Return the (x, y) coordinate for the center point of the cell that contains the specified text.  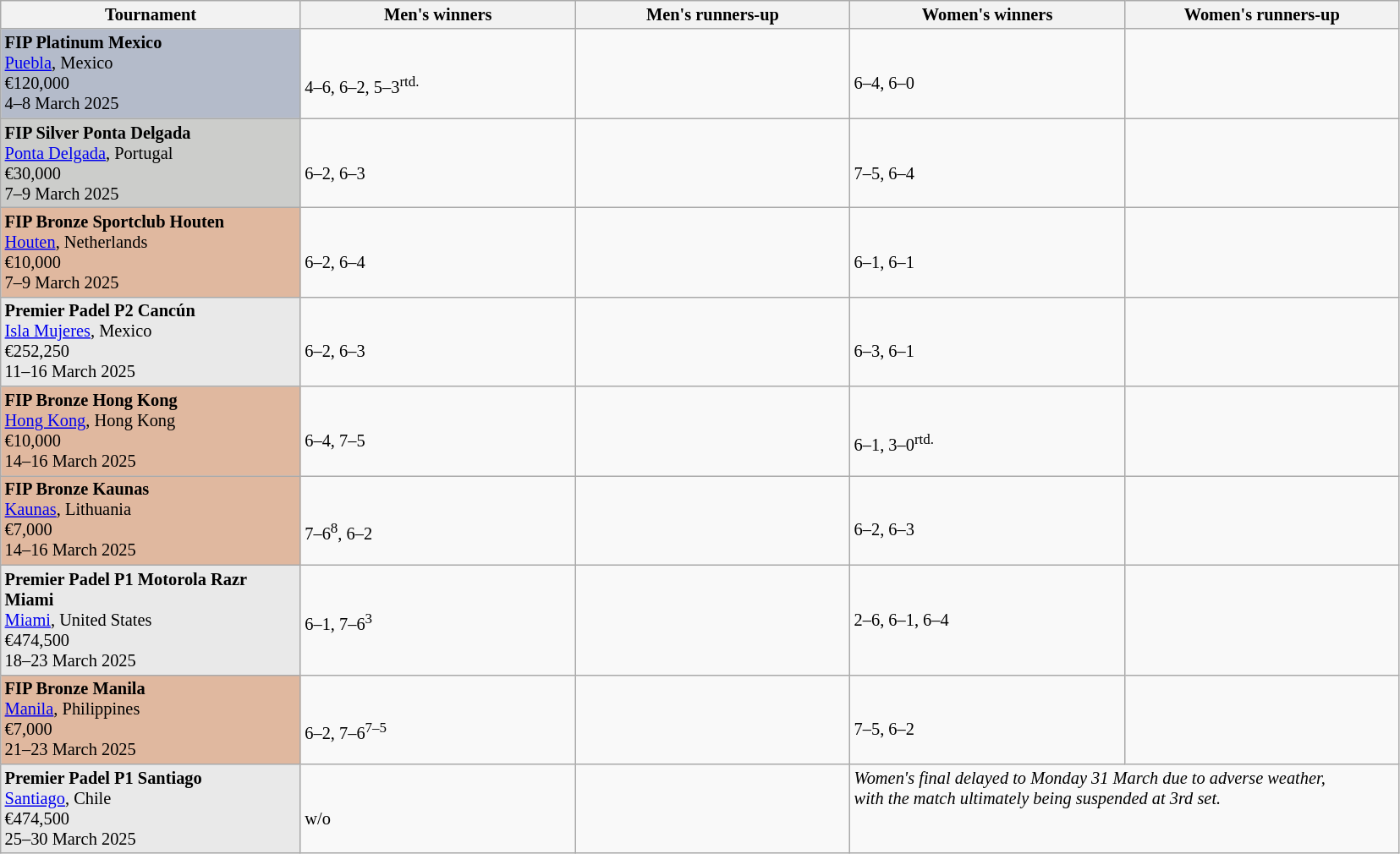
Women's winners (988, 14)
Premier Padel P1 SantiagoSantiago, Chile€474,50025–30 March 2025 (151, 808)
FIP Bronze ManilaManila, Philippines€7,00021–23 March 2025 (151, 720)
4–6, 6–2, 5–3rtd. (438, 74)
7–68, 6–2 (438, 520)
Men's winners (438, 14)
6–1, 6–1 (988, 252)
Premier Padel P2 CancúnIsla Mujeres, Mexico€252,25011–16 March 2025 (151, 342)
FIP Silver Ponta DelgadaPonta Delgada, Portugal€30,0007–9 March 2025 (151, 163)
7–5, 6–4 (988, 163)
6–2, 6–4 (438, 252)
Women's final delayed to Monday 31 March due to adverse weather,with the match ultimately being suspended at 3rd set. (1125, 808)
Men's runners-up (712, 14)
Premier Padel P1 Motorola Razr MiamiMiami, United States€474,50018–23 March 2025 (151, 620)
FIP Bronze Hong KongHong Kong, Hong Kong€10,00014–16 March 2025 (151, 431)
6–1, 3–0rtd. (988, 431)
6–2, 7–67–5 (438, 720)
FIP Platinum MexicoPuebla, Mexico€120,0004–8 March 2025 (151, 74)
2–6, 6–1, 6–4 (988, 620)
6–4, 7–5 (438, 431)
6–1, 7–63 (438, 620)
6–4, 6–0 (988, 74)
7–5, 6–2 (988, 720)
w/o (438, 808)
6–3, 6–1 (988, 342)
Tournament (151, 14)
Women's runners-up (1262, 14)
FIP Bronze Sportclub HoutenHouten, Netherlands€10,0007–9 March 2025 (151, 252)
FIP Bronze KaunasKaunas, Lithuania€7,00014–16 March 2025 (151, 520)
